Identify which cell holds the provided text, then report its [x, y] central coordinate. 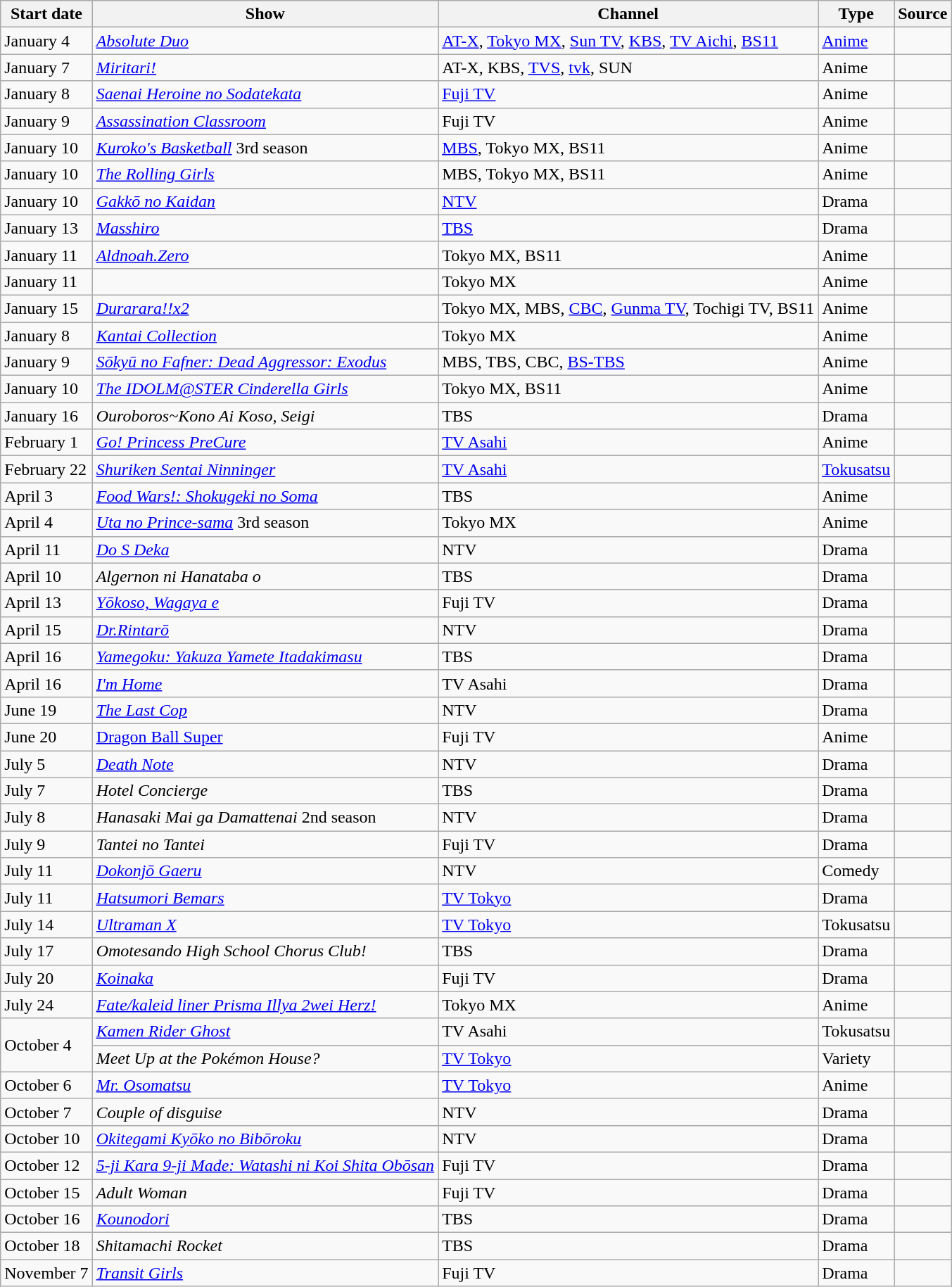
Algernon ni Hanataba o [265, 576]
October 4 [46, 1045]
October 6 [46, 1085]
Fate/kaleid liner Prisma Illya 2wei Herz! [265, 1005]
Sōkyū no Fafner: Dead Aggressor: Exodus [265, 362]
January 16 [46, 416]
Show [265, 14]
The Last Cop [265, 710]
The IDOLM@STER Cinderella Girls [265, 389]
Omotesando High School Chorus Club! [265, 951]
Uta no Prince-sama 3rd season [265, 523]
Assassination Classroom [265, 121]
Kamen Rider Ghost [265, 1032]
January 15 [46, 308]
July 5 [46, 763]
October 7 [46, 1112]
Comedy [856, 871]
Masshiro [265, 228]
February 22 [46, 469]
Kuroko's Basketball 3rd season [265, 148]
July 9 [46, 844]
October 18 [46, 1246]
Yamegoku: Yakuza Yamete Itadakimasu [265, 657]
Tantei no Tantei [265, 844]
Kounodori [265, 1219]
February 1 [46, 443]
July 20 [46, 978]
Mr. Osomatsu [265, 1085]
Adult Woman [265, 1193]
Start date [46, 14]
Kantai Collection [265, 336]
The Rolling Girls [265, 175]
Ouroboros~Kono Ai Koso, Seigi [265, 416]
5-ji Kara 9-ji Made: Watashi ni Koi Shita Obōsan [265, 1165]
October 12 [46, 1165]
Koinaka [265, 978]
July 24 [46, 1005]
Channel [628, 14]
Shitamachi Rocket [265, 1246]
AT-X, KBS, TVS, tvk, SUN [628, 68]
January 13 [46, 228]
Aldnoah.Zero [265, 255]
Variety [856, 1058]
Hanasaki Mai ga Damattenai 2nd season [265, 818]
Saenai Heroine no Sodatekata [265, 94]
October 16 [46, 1219]
Durarara!!x2 [265, 308]
April 4 [46, 523]
Source [923, 14]
Dragon Ball Super [265, 737]
June 19 [46, 710]
I'm Home [265, 683]
Go! Princess PreCure [265, 443]
Dokonjō Gaeru [265, 871]
April 11 [46, 550]
Miritari! [265, 68]
Transit Girls [265, 1273]
June 20 [46, 737]
July 14 [46, 925]
Hatsumori Bemars [265, 898]
Do S Deka [265, 550]
Meet Up at the Pokémon House? [265, 1058]
April 13 [46, 603]
Type [856, 14]
Tokyo MX, MBS, CBC, Gunma TV, Tochigi TV, BS11 [628, 308]
Yōkoso, Wagaya e [265, 603]
April 10 [46, 576]
October 15 [46, 1193]
Death Note [265, 763]
October 10 [46, 1139]
Hotel Concierge [265, 791]
Shuriken Sentai Ninninger [265, 469]
November 7 [46, 1273]
MBS, TBS, CBC, BS-TBS [628, 362]
Food Wars!: Shokugeki no Soma [265, 496]
AT-X, Tokyo MX, Sun TV, KBS, TV Aichi, BS11 [628, 41]
July 7 [46, 791]
April 15 [46, 630]
Okitegami Kyōko no Bibōroku [265, 1139]
January 4 [46, 41]
July 8 [46, 818]
Absolute Duo [265, 41]
Ultraman X [265, 925]
April 3 [46, 496]
January 7 [46, 68]
Gakkō no Kaidan [265, 201]
Couple of disguise [265, 1112]
Dr.Rintarō [265, 630]
July 17 [46, 951]
